Extract the (X, Y) coordinate from the center of the cell holding the provided text.  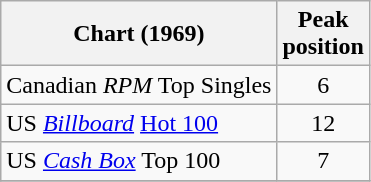
7 (323, 161)
Peakposition (323, 34)
12 (323, 123)
Canadian RPM Top Singles (139, 85)
US Billboard Hot 100 (139, 123)
US Cash Box Top 100 (139, 161)
Chart (1969) (139, 34)
6 (323, 85)
